Find where the given text appears and provide that cell's center as (x, y) coordinate. 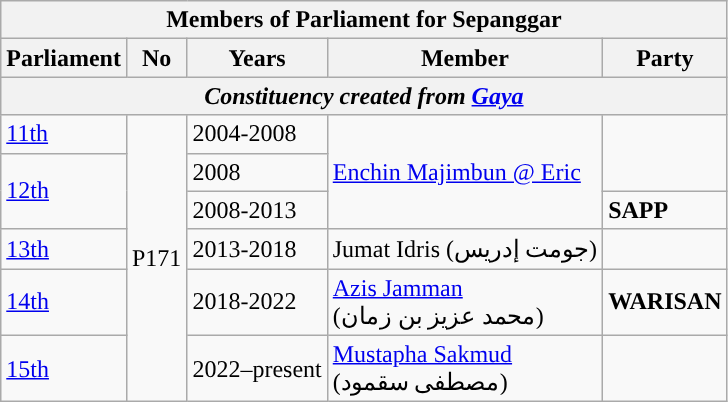
WARISAN (665, 302)
14th (64, 302)
Constituency created from Gaya (364, 96)
No (156, 58)
13th (64, 249)
2013-2018 (257, 249)
2008 (257, 172)
Azis Jamman (محمد عزيز بن زمان) (464, 302)
2008-2013 (257, 210)
P171 (156, 258)
Years (257, 58)
2018-2022 (257, 302)
Members of Parliament for Sepanggar (364, 20)
SAPP (665, 210)
15th (64, 368)
12th (64, 191)
Member (464, 58)
Jumat Idris (جومت إدريس) (464, 249)
Parliament (64, 58)
2004-2008 (257, 134)
Enchin Majimbun @ Eric (464, 172)
2022–present (257, 368)
11th (64, 134)
Party (665, 58)
Mustapha Sakmud (مصطفى سقمود) (464, 368)
